Find where the given text appears and provide that cell's center as (X, Y) coordinate. 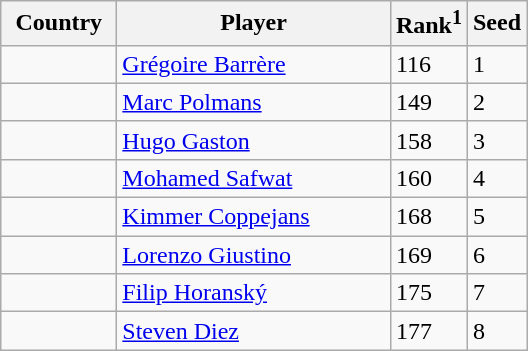
Marc Polmans (254, 102)
177 (428, 331)
Lorenzo Giustino (254, 255)
169 (428, 255)
1 (496, 64)
Kimmer Coppejans (254, 217)
7 (496, 293)
2 (496, 102)
158 (428, 140)
Rank1 (428, 24)
Hugo Gaston (254, 140)
5 (496, 217)
168 (428, 217)
Seed (496, 24)
8 (496, 331)
149 (428, 102)
Grégoire Barrère (254, 64)
175 (428, 293)
116 (428, 64)
6 (496, 255)
4 (496, 178)
3 (496, 140)
Steven Diez (254, 331)
Player (254, 24)
Country (59, 24)
160 (428, 178)
Mohamed Safwat (254, 178)
Filip Horanský (254, 293)
